Find where the given text appears and provide that cell's center as [X, Y] coordinate. 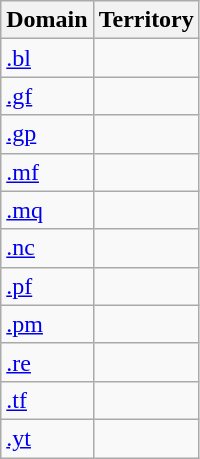
Domain [47, 20]
.bl [47, 58]
.pf [47, 286]
Territory [146, 20]
.nc [47, 248]
.re [47, 362]
.pm [47, 324]
.tf [47, 400]
.gf [47, 96]
.gp [47, 134]
.yt [47, 438]
.mf [47, 172]
.mq [47, 210]
